Find where the given text appears and provide that cell's center as (X, Y) coordinate. 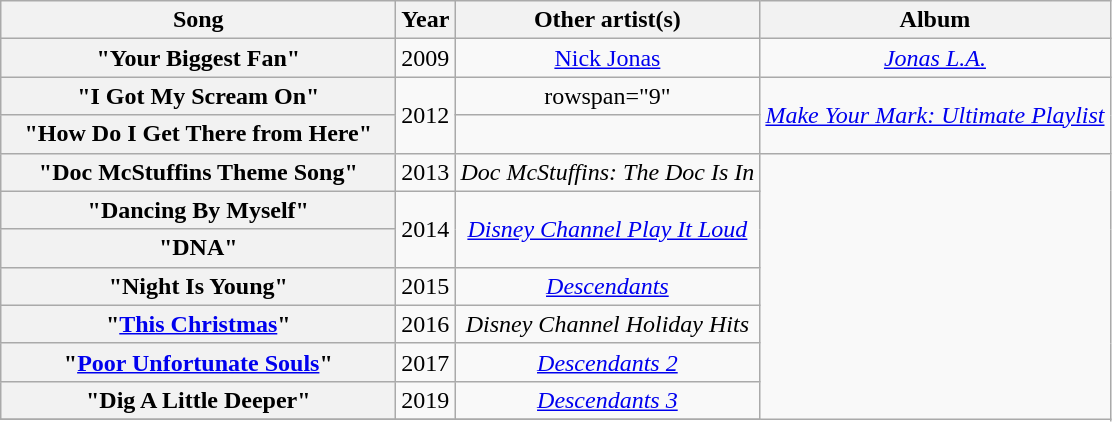
Song (198, 20)
"Your Biggest Fan" (198, 58)
2016 (426, 324)
2012 (426, 115)
rowspan="9" (608, 96)
2015 (426, 286)
"I Got My Scream On" (198, 96)
Disney Channel Holiday Hits (608, 324)
Album (935, 20)
"This Christmas" (198, 324)
Disney Channel Play It Loud (608, 229)
Doc McStuffins: The Doc Is In (608, 172)
"DNA" (198, 248)
Make Your Mark: Ultimate Playlist (935, 115)
"How Do I Get There from Here" (198, 134)
"Doc McStuffins Theme Song" (198, 172)
2009 (426, 58)
Other artist(s) (608, 20)
"Dig A Little Deeper" (198, 400)
2013 (426, 172)
2017 (426, 362)
Descendants 2 (608, 362)
2019 (426, 400)
"Night Is Young" (198, 286)
"Poor Unfortunate Souls" (198, 362)
2014 (426, 229)
Descendants 3 (608, 400)
Jonas L.A. (935, 58)
Year (426, 20)
"Dancing By Myself" (198, 210)
Nick Jonas (608, 58)
Descendants (608, 286)
